From the cell containing the given text, extract its center point as [X, Y] coordinate. 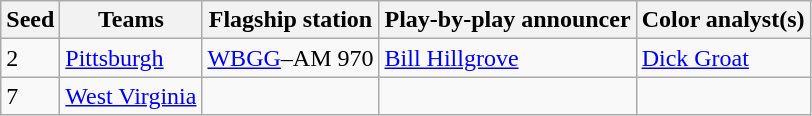
Flagship station [290, 20]
Teams [131, 20]
Bill Hillgrove [508, 58]
Color analyst(s) [723, 20]
Play-by-play announcer [508, 20]
Pittsburgh [131, 58]
Seed [30, 20]
Dick Groat [723, 58]
West Virginia [131, 96]
7 [30, 96]
WBGG–AM 970 [290, 58]
2 [30, 58]
